Determine the (X, Y) coordinate at the center of the cell enclosing the given text.  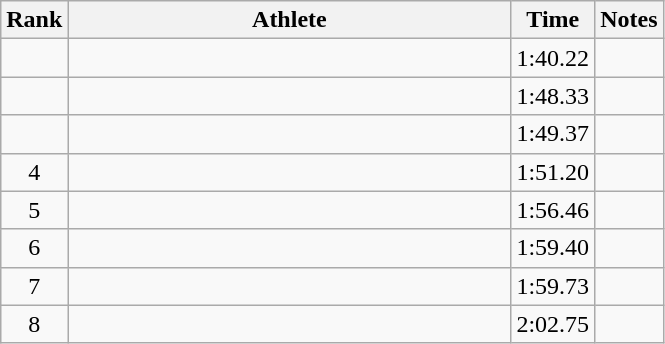
1:59.40 (553, 248)
1:40.22 (553, 58)
5 (34, 210)
1:51.20 (553, 172)
Athlete (290, 20)
Rank (34, 20)
2:02.75 (553, 324)
8 (34, 324)
1:49.37 (553, 134)
1:56.46 (553, 210)
Time (553, 20)
1:59.73 (553, 286)
6 (34, 248)
4 (34, 172)
Notes (629, 20)
7 (34, 286)
1:48.33 (553, 96)
